Provide the [X, Y] coordinate of the cell's center where the given text is located.  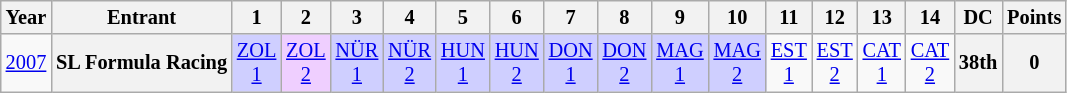
EST2 [835, 63]
38th [978, 63]
5 [463, 17]
ZOL2 [306, 63]
14 [930, 17]
1 [256, 17]
10 [738, 17]
DC [978, 17]
Entrant [142, 17]
CAT1 [882, 63]
3 [358, 17]
Year [26, 17]
7 [571, 17]
MAG1 [680, 63]
SL Formula Racing [142, 63]
HUN2 [517, 63]
NÜR2 [410, 63]
0 [1034, 63]
HUN1 [463, 63]
8 [624, 17]
DON2 [624, 63]
NÜR1 [358, 63]
Points [1034, 17]
4 [410, 17]
13 [882, 17]
DON1 [571, 63]
MAG2 [738, 63]
11 [789, 17]
ZOL1 [256, 63]
2 [306, 17]
CAT2 [930, 63]
12 [835, 17]
2007 [26, 63]
6 [517, 17]
EST1 [789, 63]
9 [680, 17]
